From the cell containing the given text, extract its center point as (x, y) coordinate. 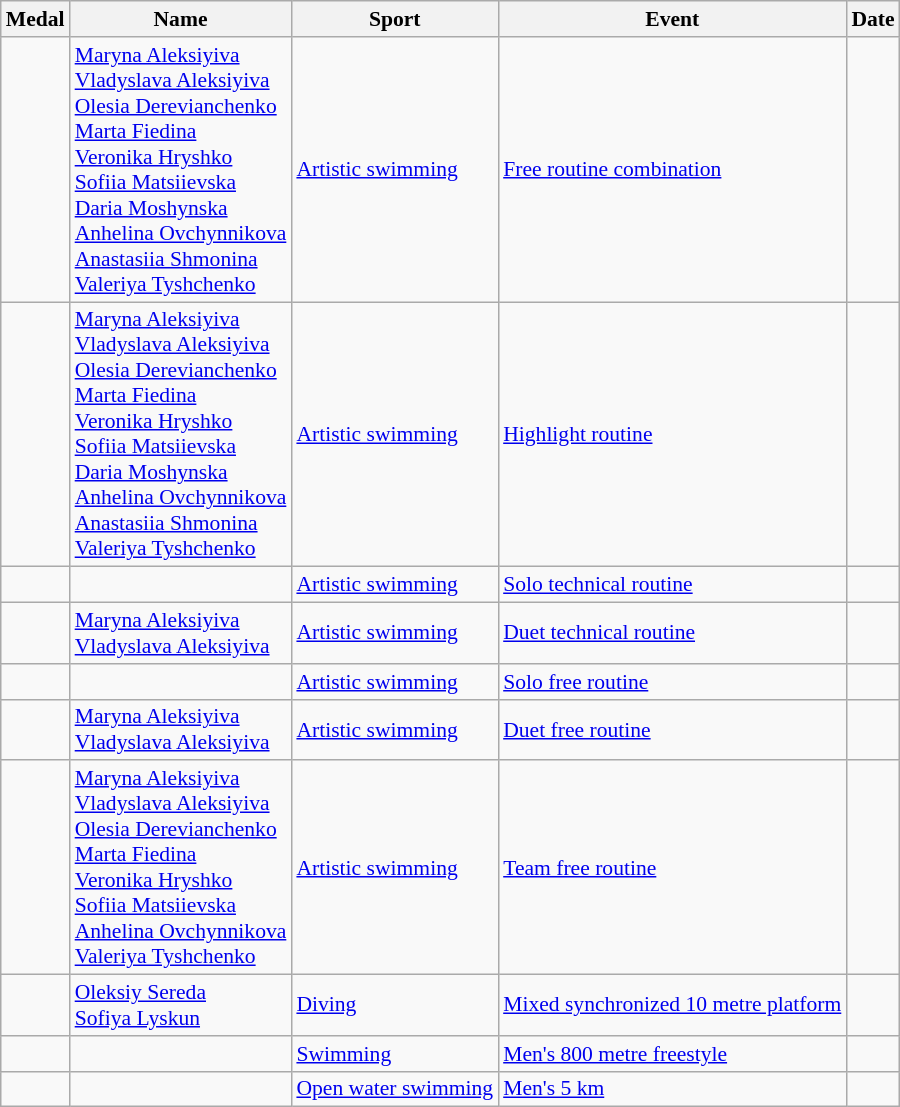
Diving (394, 1006)
Event (672, 19)
Men's 800 metre freestyle (672, 1054)
Date (872, 19)
Duet free routine (672, 730)
Mixed synchronized 10 metre platform (672, 1006)
Highlight routine (672, 434)
Solo technical routine (672, 585)
Free routine combination (672, 170)
Duet technical routine (672, 634)
Solo free routine (672, 682)
Name (181, 19)
Oleksiy SeredaSofiya Lyskun (181, 1006)
Open water swimming (394, 1089)
Men's 5 km (672, 1089)
Team free routine (672, 868)
Sport (394, 19)
Medal (36, 19)
Swimming (394, 1054)
Maryna AleksiyivaVladyslava AleksiyivaOlesia DerevianchenkoMarta FiedinaVeronika HryshkoSofiia MatsiievskaAnhelina OvchynnikovaValeriya Tyshchenko (181, 868)
